Locate the cell with the specified text and output its [X, Y] center coordinate. 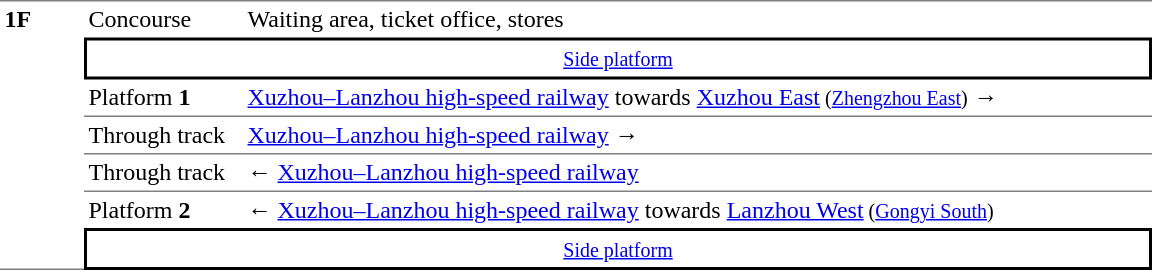
Concourse [164, 19]
Xuzhou–Lanzhou high-speed railway towards Xuzhou East (Zhengzhou East) → [698, 99]
← Xuzhou–Lanzhou high-speed railway [698, 173]
Platform 1 [164, 99]
← Xuzhou–Lanzhou high-speed railway towards Lanzhou West (Gongyi South) [698, 210]
1F [42, 135]
Xuzhou–Lanzhou high-speed railway → [698, 136]
Waiting area, ticket office, stores [698, 19]
Platform 2 [164, 210]
